Output the [x, y] coordinate of the center of the cell containing the given text.  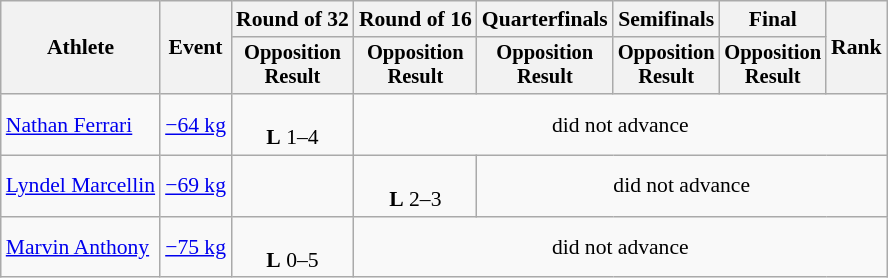
Semifinals [666, 19]
Event [196, 48]
Final [772, 19]
L 2–3 [416, 186]
L 0–5 [292, 248]
Nathan Ferrari [80, 124]
Athlete [80, 48]
−75 kg [196, 248]
Round of 32 [292, 19]
−64 kg [196, 124]
Rank [856, 48]
Round of 16 [416, 19]
L 1–4 [292, 124]
Lyndel Marcellin [80, 186]
Quarterfinals [545, 19]
−69 kg [196, 186]
Marvin Anthony [80, 248]
